Return [X, Y] of the center of cell containing provided text 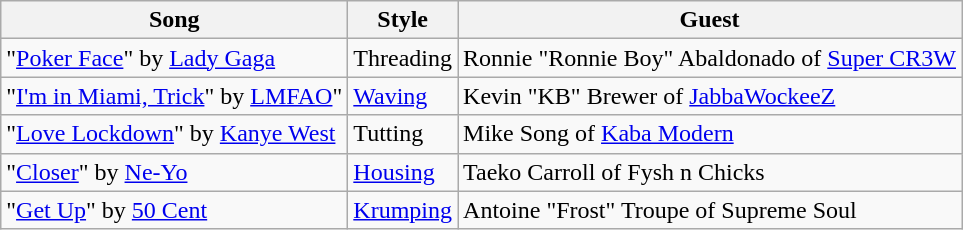
"Poker Face" by Lady Gaga [174, 58]
Ronnie "Ronnie Boy" Abaldonado of Super CR3W [710, 58]
"Closer" by Ne-Yo [174, 172]
"Love Lockdown" by Kanye West [174, 134]
"I'm in Miami, Trick" by LMFAO" [174, 96]
Style [403, 20]
Waving [403, 96]
Krumping [403, 210]
Antoine "Frost" Troupe of Supreme Soul [710, 210]
Tutting [403, 134]
Taeko Carroll of Fysh n Chicks [710, 172]
Song [174, 20]
Mike Song of Kaba Modern [710, 134]
Housing [403, 172]
Threading [403, 58]
"Get Up" by 50 Cent [174, 210]
Guest [710, 20]
Kevin "KB" Brewer of JabbaWockeeZ [710, 96]
